Detect which cell encompasses the target text, then output its (X, Y) center coordinate. 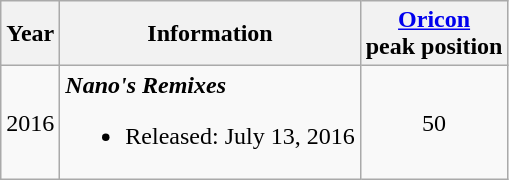
Oricon peak position (434, 34)
2016 (30, 122)
Nano's RemixesReleased: July 13, 2016 (210, 122)
50 (434, 122)
Year (30, 34)
Information (210, 34)
